Detect which cell encompasses the target text, then output its (X, Y) center coordinate. 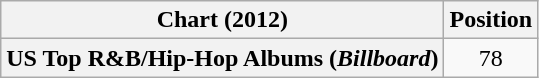
Chart (2012) (222, 20)
78 (491, 58)
Position (491, 20)
US Top R&B/Hip-Hop Albums (Billboard) (222, 58)
